For the text-containing cell, return its midpoint in (X, Y) coordinate format. 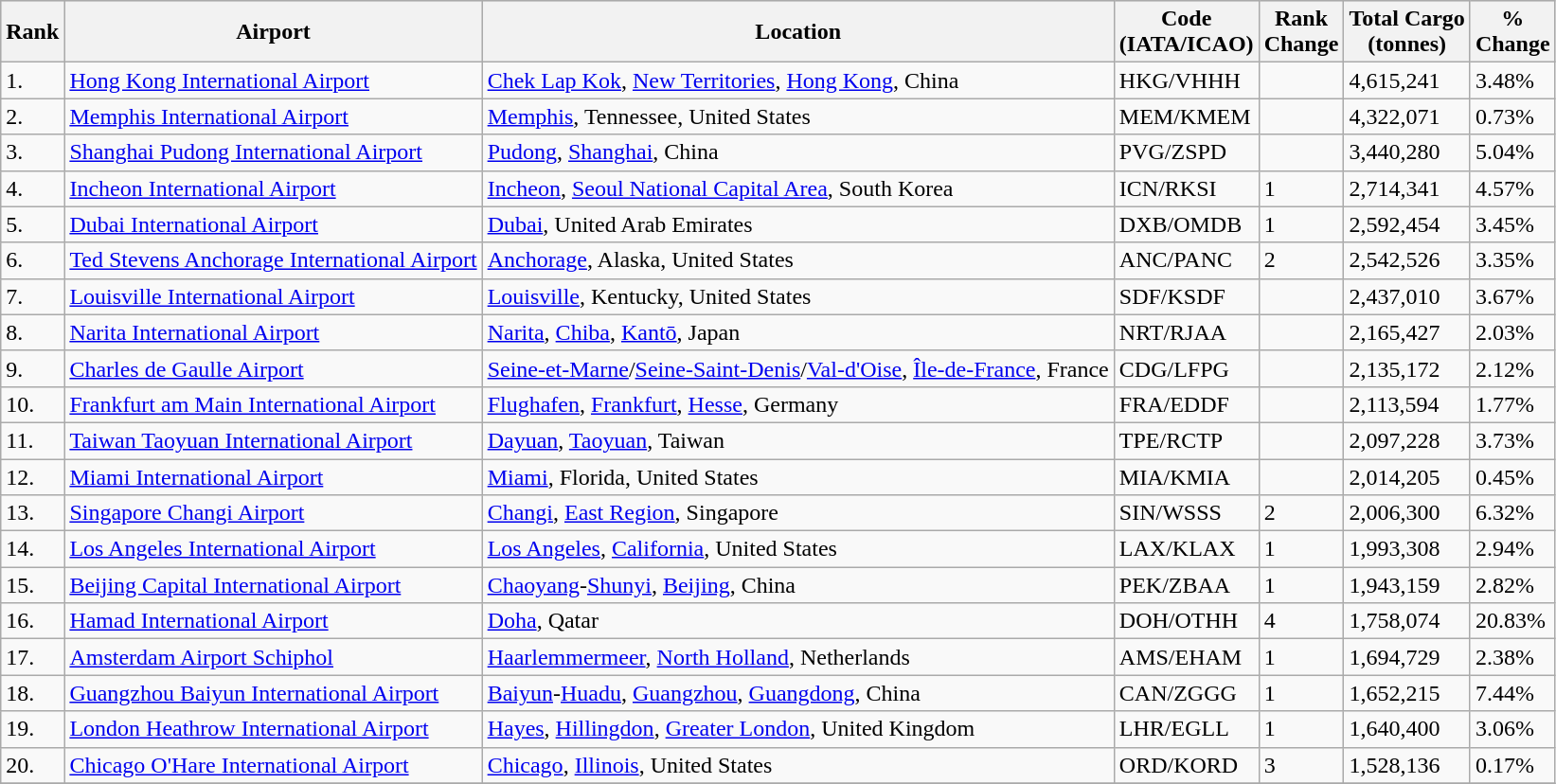
1,652,215 (1407, 693)
4,615,241 (1407, 80)
2,014,205 (1407, 476)
3.73% (1512, 440)
MIA/KMIA (1186, 476)
1,993,308 (1407, 549)
18. (32, 693)
ICN/RKSI (1186, 188)
Anchorage, Alaska, United States (797, 260)
1,943,159 (1407, 585)
4,322,071 (1407, 116)
13. (32, 513)
3.35% (1512, 260)
DXB/OMDB (1186, 224)
9. (32, 368)
PVG/ZSPD (1186, 152)
2.94% (1512, 549)
Doha, Qatar (797, 621)
Chicago O'Hare International Airport (273, 765)
2,113,594 (1407, 404)
2,437,010 (1407, 296)
DOH/OTHH (1186, 621)
Singapore Changi Airport (273, 513)
4 (1301, 621)
19. (32, 729)
Miami International Airport (273, 476)
AMS/EHAM (1186, 657)
12. (32, 476)
3.67% (1512, 296)
2.38% (1512, 657)
Taiwan Taoyuan International Airport (273, 440)
7.44% (1512, 693)
5.04% (1512, 152)
Hamad International Airport (273, 621)
14. (32, 549)
PEK/ZBAA (1186, 585)
2.03% (1512, 332)
1,640,400 (1407, 729)
Shanghai Pudong International Airport (273, 152)
Narita, Chiba, Kantō, Japan (797, 332)
1,758,074 (1407, 621)
6.32% (1512, 513)
RankChange (1301, 32)
Changi, East Region, Singapore (797, 513)
1,694,729 (1407, 657)
2,006,300 (1407, 513)
4.57% (1512, 188)
1.77% (1512, 404)
6. (32, 260)
Hayes, Hillingdon, Greater London, United Kingdom (797, 729)
Chek Lap Kok, New Territories, Hong Kong, China (797, 80)
TPE/RCTP (1186, 440)
Chaoyang-Shunyi, Beijing, China (797, 585)
HKG/VHHH (1186, 80)
ANC/PANC (1186, 260)
2.12% (1512, 368)
11. (32, 440)
Rank (32, 32)
3.48% (1512, 80)
CDG/LFPG (1186, 368)
2,592,454 (1407, 224)
Beijing Capital International Airport (273, 585)
3.45% (1512, 224)
Total Cargo(tonnes) (1407, 32)
2.82% (1512, 585)
2,714,341 (1407, 188)
20.83% (1512, 621)
3.06% (1512, 729)
17. (32, 657)
2,135,172 (1407, 368)
2,165,427 (1407, 332)
Chicago, Illinois, United States (797, 765)
10. (32, 404)
0.17% (1512, 765)
Baiyun-Huadu, Guangzhou, Guangdong, China (797, 693)
Louisville, Kentucky, United States (797, 296)
Los Angeles International Airport (273, 549)
%Change (1512, 32)
4. (32, 188)
SIN/WSSS (1186, 513)
Incheon, Seoul National Capital Area, South Korea (797, 188)
Code(IATA/ICAO) (1186, 32)
15. (32, 585)
8. (32, 332)
Memphis, Tennessee, United States (797, 116)
Airport (273, 32)
16. (32, 621)
Louisville International Airport (273, 296)
LAX/KLAX (1186, 549)
3. (32, 152)
Haarlemmermeer, North Holland, Netherlands (797, 657)
Dubai International Airport (273, 224)
7. (32, 296)
Charles de Gaulle Airport (273, 368)
MEM/KMEM (1186, 116)
FRA/EDDF (1186, 404)
0.73% (1512, 116)
5. (32, 224)
Narita International Airport (273, 332)
Dubai, United Arab Emirates (797, 224)
2. (32, 116)
Pudong, Shanghai, China (797, 152)
Ted Stevens Anchorage International Airport (273, 260)
SDF/KSDF (1186, 296)
2,097,228 (1407, 440)
Guangzhou Baiyun International Airport (273, 693)
Frankfurt am Main International Airport (273, 404)
NRT/RJAA (1186, 332)
1. (32, 80)
LHR/EGLL (1186, 729)
Seine-et-Marne/Seine-Saint-Denis/Val-d'Oise, Île-de-France, France (797, 368)
ORD/KORD (1186, 765)
3,440,280 (1407, 152)
0.45% (1512, 476)
Hong Kong International Airport (273, 80)
Dayuan, Taoyuan, Taiwan (797, 440)
CAN/ZGGG (1186, 693)
Amsterdam Airport Schiphol (273, 657)
Miami, Florida, United States (797, 476)
Flughafen, Frankfurt, Hesse, Germany (797, 404)
1,528,136 (1407, 765)
Location (797, 32)
Los Angeles, California, United States (797, 549)
20. (32, 765)
London Heathrow International Airport (273, 729)
3 (1301, 765)
Incheon International Airport (273, 188)
2,542,526 (1407, 260)
Memphis International Airport (273, 116)
